Find where the given text appears and provide that cell's center as (x, y) coordinate. 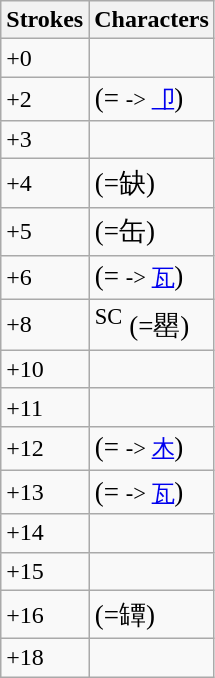
Strokes (45, 20)
(=罈) (152, 614)
+14 (45, 533)
+16 (45, 614)
+11 (45, 407)
Characters (152, 20)
(=缶‎) (152, 231)
+0 (45, 58)
(= -> 卩) (152, 99)
+18 (45, 657)
+8 (45, 324)
(= -> 木) (152, 448)
+12 (45, 448)
(=缺) (152, 183)
+5 (45, 231)
+13 (45, 492)
+4 (45, 183)
+15 (45, 571)
+2 (45, 99)
+10 (45, 369)
+3 (45, 140)
+6 (45, 277)
SC (=罌) (152, 324)
